Identify which cell holds the provided text, then report its [X, Y] central coordinate. 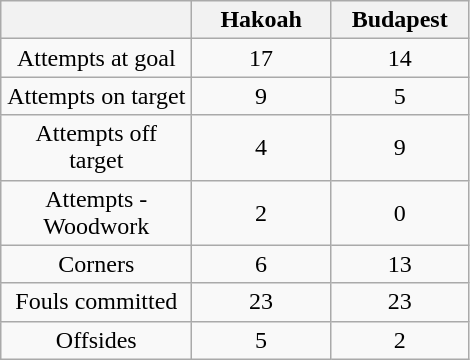
Attempts at goal [96, 58]
6 [262, 264]
0 [400, 212]
Fouls committed [96, 302]
Corners [96, 264]
4 [262, 148]
13 [400, 264]
14 [400, 58]
17 [262, 58]
Attempts off target [96, 148]
Hakoah [262, 20]
Attempts - Woodwork [96, 212]
Offsides [96, 340]
Budapest [400, 20]
Attempts on target [96, 96]
